Locate the cell with the specified text and output its (x, y) center coordinate. 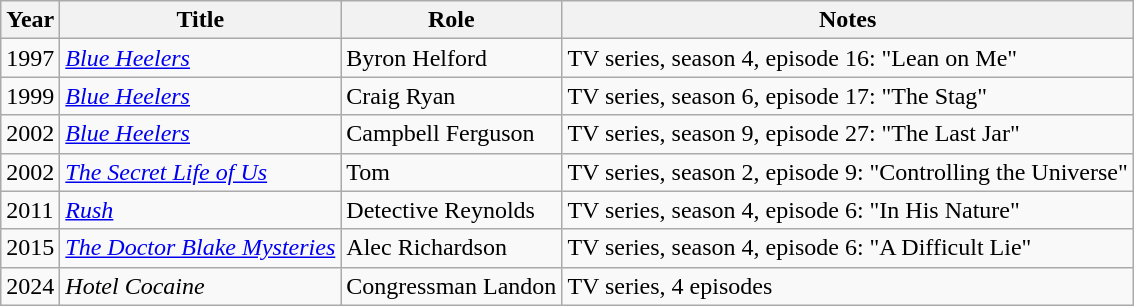
Title (200, 20)
TV series, season 9, episode 27: "The Last Jar" (848, 134)
2015 (30, 248)
2011 (30, 210)
Alec Richardson (452, 248)
TV series, season 4, episode 16: "Lean on Me" (848, 58)
Hotel Cocaine (200, 286)
Notes (848, 20)
TV series, 4 episodes (848, 286)
TV series, season 4, episode 6: "A Difficult Lie" (848, 248)
TV series, season 6, episode 17: "The Stag" (848, 96)
Year (30, 20)
The Secret Life of Us (200, 172)
1999 (30, 96)
Campbell Ferguson (452, 134)
Congressman Landon (452, 286)
TV series, season 4, episode 6: "In His Nature" (848, 210)
2024 (30, 286)
TV series, season 2, episode 9: "Controlling the Universe" (848, 172)
Role (452, 20)
Rush (200, 210)
Byron Helford (452, 58)
Detective Reynolds (452, 210)
The Doctor Blake Mysteries (200, 248)
1997 (30, 58)
Tom (452, 172)
Craig Ryan (452, 96)
